Determine the (X, Y) coordinate at the center of the cell enclosing the given text.  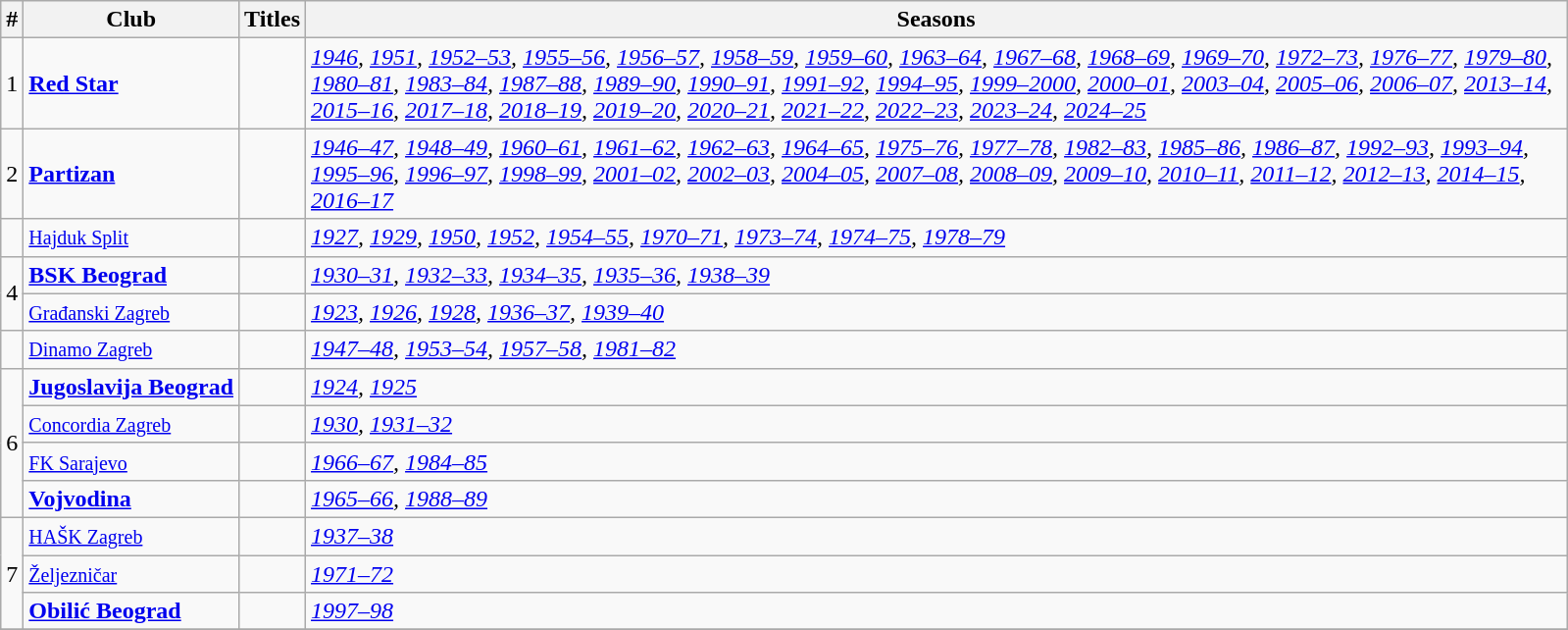
Partizan (131, 174)
6 (12, 443)
Jugoslavija Beograd (131, 387)
1927, 1929, 1950, 1952, 1954–55, 1970–71, 1973–74, 1974–75, 1978–79 (936, 237)
# (12, 20)
Hajduk Split (131, 237)
Dinamo Zagreb (131, 349)
Željezničar (131, 574)
1947–48, 1953–54, 1957–58, 1981–82 (936, 349)
Seasons (936, 20)
1930, 1931–32 (936, 424)
1 (12, 83)
Vojvodina (131, 499)
4 (12, 293)
7 (12, 573)
Red Star (131, 83)
1965–66, 1988–89 (936, 499)
Club (131, 20)
Građanski Zagreb (131, 312)
1971–72 (936, 574)
Concordia Zagreb (131, 424)
Titles (273, 20)
BSK Beograd (131, 275)
1923, 1926, 1928, 1936–37, 1939–40 (936, 312)
HAŠK Zagreb (131, 536)
1930–31, 1932–33, 1934–35, 1935–36, 1938–39 (936, 275)
1924, 1925 (936, 387)
2 (12, 174)
FK Sarajevo (131, 461)
1966–67, 1984–85 (936, 461)
Obilić Beograd (131, 611)
1937–38 (936, 536)
1997–98 (936, 611)
